Pinpoint the cell where the given text exists, returning its (x, y) midpoint coordinate. 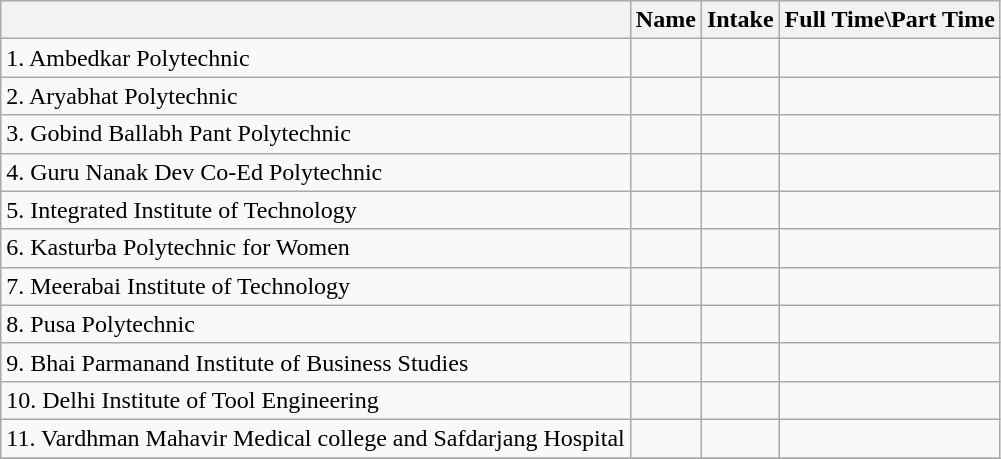
10. Delhi Institute of Tool Engineering (316, 400)
Intake (740, 20)
4. Guru Nanak Dev Co-Ed Polytechnic (316, 172)
2. Aryabhat Polytechnic (316, 96)
Full Time\Part Time (890, 20)
6. Kasturba Polytechnic for Women (316, 248)
1. Ambedkar Polytechnic (316, 58)
9. Bhai Parmanand Institute of Business Studies (316, 362)
5. Integrated Institute of Technology (316, 210)
8. Pusa Polytechnic (316, 324)
Name (666, 20)
11. Vardhman Mahavir Medical college and Safdarjang Hospital (316, 438)
7. Meerabai Institute of Technology (316, 286)
3. Gobind Ballabh Pant Polytechnic (316, 134)
